Output the [X, Y] coordinate of the center of the cell containing the given text.  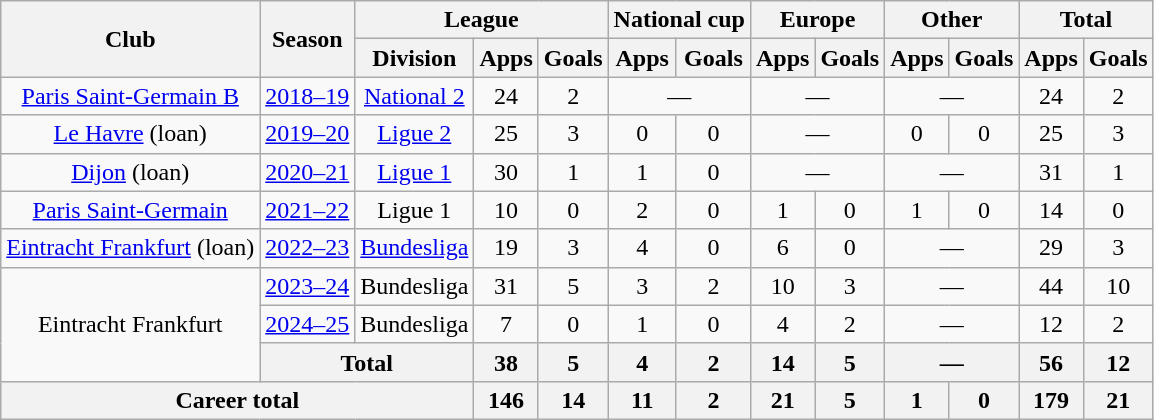
Eintracht Frankfurt (loan) [130, 248]
National cup [679, 20]
Season [308, 39]
National 2 [414, 96]
6 [782, 248]
29 [1051, 248]
Eintracht Frankfurt [130, 324]
56 [1051, 362]
38 [506, 362]
Division [414, 58]
19 [506, 248]
League [482, 20]
30 [506, 172]
2023–24 [308, 286]
Dijon (loan) [130, 172]
44 [1051, 286]
179 [1051, 400]
2022–23 [308, 248]
Paris Saint-Germain [130, 210]
Europe [817, 20]
Le Havre (loan) [130, 134]
2018–19 [308, 96]
Paris Saint-Germain B [130, 96]
2020–21 [308, 172]
Other [952, 20]
2021–22 [308, 210]
11 [642, 400]
2024–25 [308, 324]
7 [506, 324]
2019–20 [308, 134]
Ligue 2 [414, 134]
Club [130, 39]
146 [506, 400]
Career total [238, 400]
